Extract the (X, Y) coordinate from the center of the cell holding the provided text.  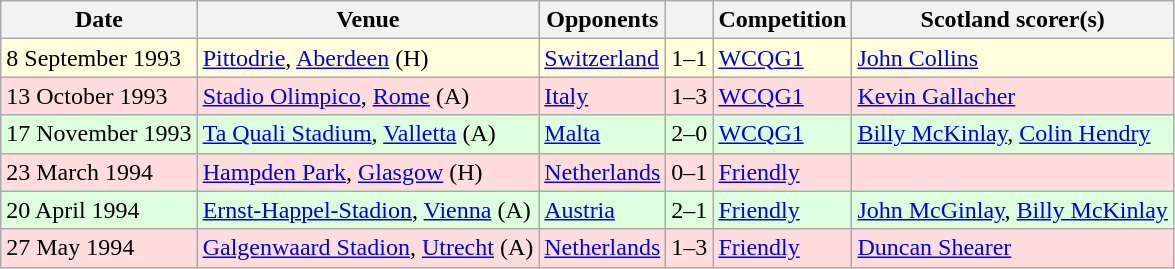
Pittodrie, Aberdeen (H) (368, 58)
John McGinlay, Billy McKinlay (1012, 210)
Duncan Shearer (1012, 248)
8 September 1993 (99, 58)
Ernst-Happel-Stadion, Vienna (A) (368, 210)
2–0 (690, 134)
Switzerland (602, 58)
Italy (602, 96)
20 April 1994 (99, 210)
Malta (602, 134)
13 October 1993 (99, 96)
Galgenwaard Stadion, Utrecht (A) (368, 248)
Stadio Olimpico, Rome (A) (368, 96)
Billy McKinlay, Colin Hendry (1012, 134)
Competition (782, 20)
John Collins (1012, 58)
1–1 (690, 58)
Hampden Park, Glasgow (H) (368, 172)
17 November 1993 (99, 134)
0–1 (690, 172)
Opponents (602, 20)
27 May 1994 (99, 248)
Scotland scorer(s) (1012, 20)
Kevin Gallacher (1012, 96)
2–1 (690, 210)
23 March 1994 (99, 172)
Ta Quali Stadium, Valletta (A) (368, 134)
Austria (602, 210)
Venue (368, 20)
Date (99, 20)
